Provide the (x, y) coordinate of the cell's center where the given text is located.  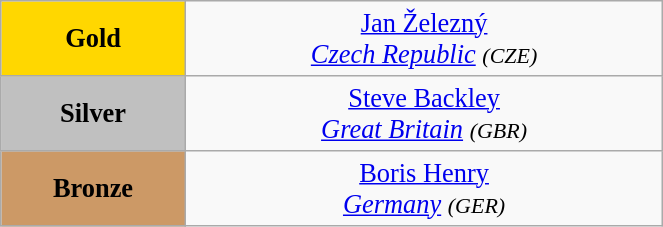
Jan ŽeleznýCzech Republic (CZE) (424, 38)
Gold (94, 38)
Bronze (94, 188)
Silver (94, 112)
Boris HenryGermany (GER) (424, 188)
Steve BackleyGreat Britain (GBR) (424, 112)
